For the text-containing cell, return its midpoint in (x, y) coordinate format. 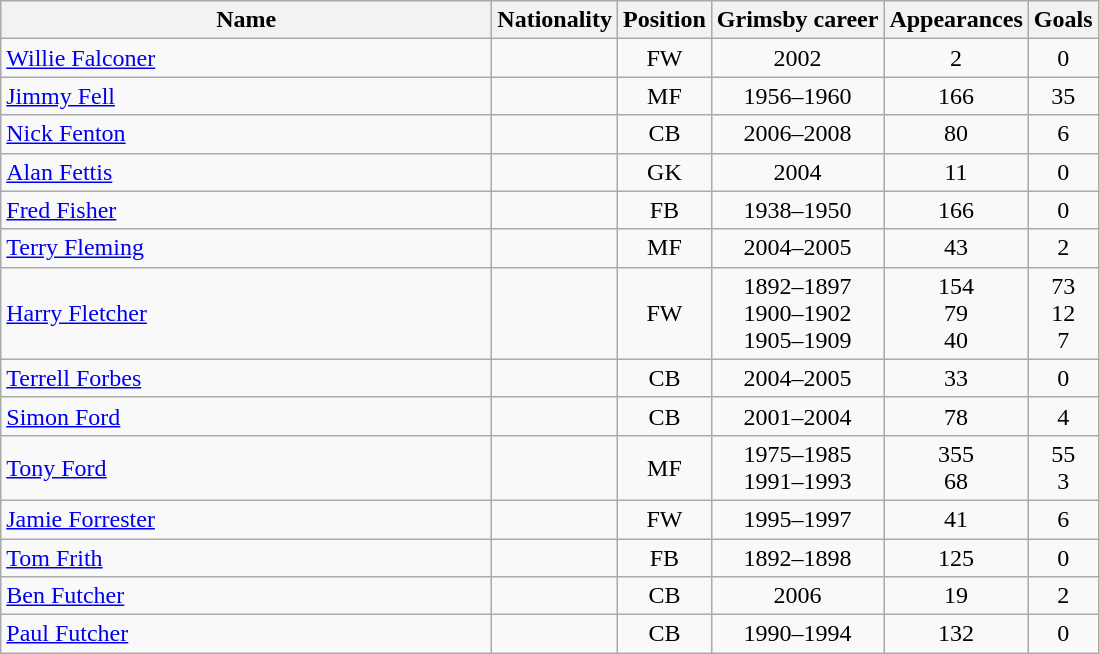
Alan Fettis (246, 172)
1892–1897 1900–19021905–1909 (798, 313)
73 127 (1063, 313)
2006 (798, 596)
Willie Falconer (246, 58)
2004 (798, 172)
Goals (1063, 20)
Tom Frith (246, 557)
1995–1997 (798, 519)
Jimmy Fell (246, 96)
Name (246, 20)
154 7940 (956, 313)
11 (956, 172)
Nick Fenton (246, 134)
1956–1960 (798, 96)
43 (956, 248)
1938–1950 (798, 210)
41 (956, 519)
2006–2008 (798, 134)
78 (956, 416)
Grimsby career (798, 20)
Harry Fletcher (246, 313)
125 (956, 557)
Paul Futcher (246, 634)
4 (1063, 416)
1990–1994 (798, 634)
35568 (956, 468)
33 (956, 378)
Nationality (555, 20)
Ben Futcher (246, 596)
1975–19851991–1993 (798, 468)
19 (956, 596)
80 (956, 134)
Terry Fleming (246, 248)
GK (665, 172)
2002 (798, 58)
Tony Ford (246, 468)
2001–2004 (798, 416)
Jamie Forrester (246, 519)
132 (956, 634)
Appearances (956, 20)
553 (1063, 468)
Position (665, 20)
35 (1063, 96)
Simon Ford (246, 416)
1892–1898 (798, 557)
Terrell Forbes (246, 378)
Fred Fisher (246, 210)
